Output the [X, Y] coordinate of the center of the cell containing the given text.  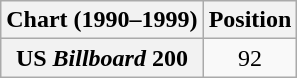
92 [250, 58]
US Billboard 200 [102, 58]
Position [250, 20]
Chart (1990–1999) [102, 20]
